For the text-containing cell, return its midpoint in (X, Y) coordinate format. 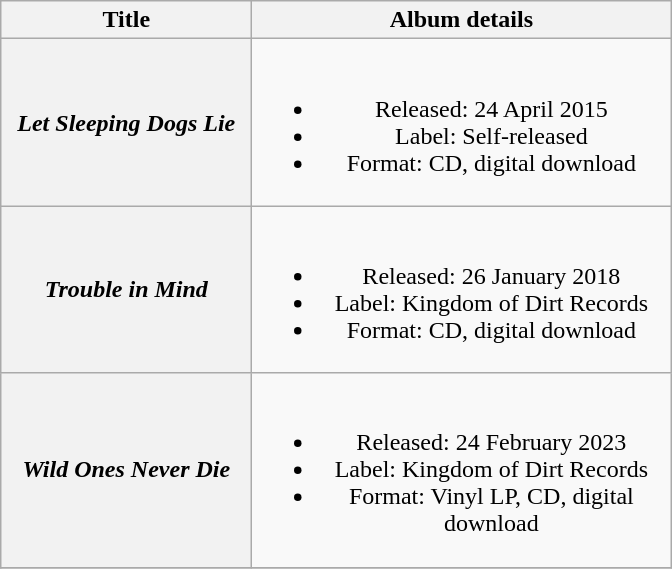
Wild Ones Never Die (126, 470)
Let Sleeping Dogs Lie (126, 122)
Trouble in Mind (126, 290)
Album details (462, 20)
Released: 26 January 2018Label: Kingdom of Dirt RecordsFormat: CD, digital download (462, 290)
Title (126, 20)
Released: 24 February 2023Label: Kingdom of Dirt RecordsFormat: Vinyl LP, CD, digital download (462, 470)
Released: 24 April 2015Label: Self-releasedFormat: CD, digital download (462, 122)
